Output the (x, y) coordinate of the center of the cell containing the given text.  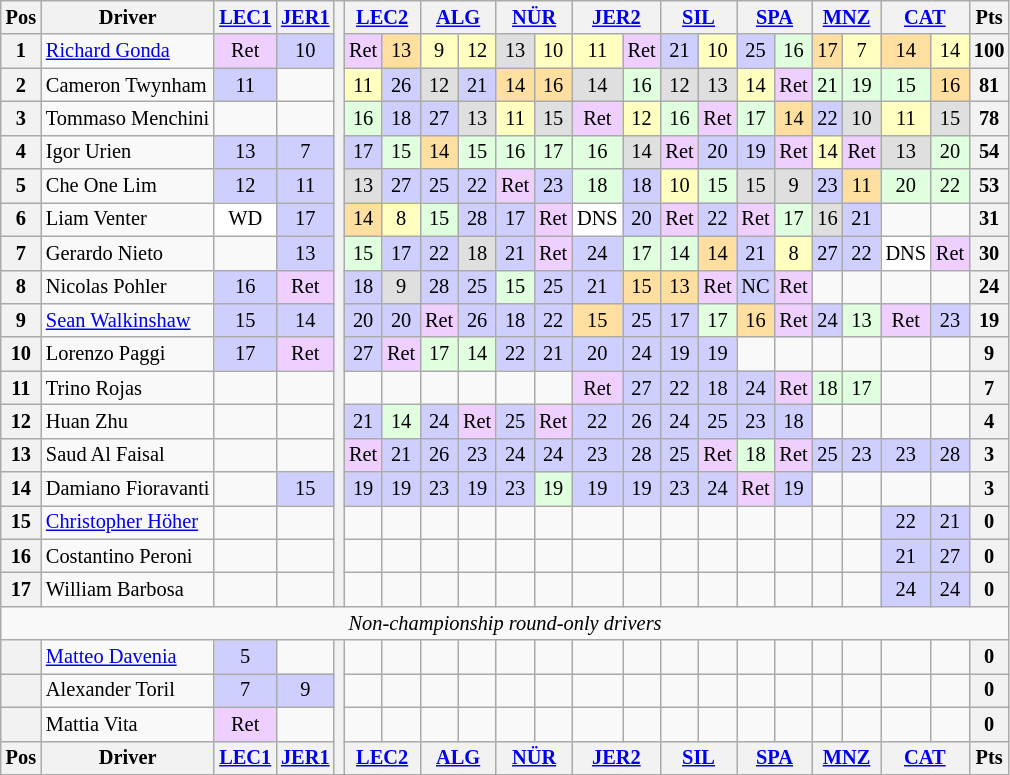
Liam Venter (128, 219)
Richard Gonda (128, 51)
81 (989, 85)
Cameron Twynham (128, 85)
1 (21, 51)
54 (989, 152)
Nicolas Pohler (128, 287)
Costantino Peroni (128, 556)
Damiano Fioravanti (128, 489)
Trino Rojas (128, 388)
31 (989, 219)
WD (245, 219)
Matteo Davenia (128, 657)
Che One Lim (128, 186)
2 (21, 85)
Igor Urien (128, 152)
Sean Walkinshaw (128, 320)
Tommaso Menchini (128, 118)
Gerardo Nieto (128, 253)
100 (989, 51)
NC (756, 287)
78 (989, 118)
53 (989, 186)
Christopher Höher (128, 522)
6 (21, 219)
Mattia Vita (128, 724)
30 (989, 253)
Lorenzo Paggi (128, 354)
Non-championship round-only drivers (505, 623)
Huan Zhu (128, 421)
Saud Al Faisal (128, 455)
Alexander Toril (128, 690)
William Barbosa (128, 589)
